Pinpoint the cell where the given text exists, returning its [x, y] midpoint coordinate. 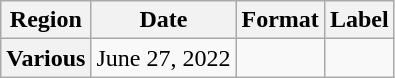
Date [164, 20]
Various [46, 58]
June 27, 2022 [164, 58]
Label [359, 20]
Format [280, 20]
Region [46, 20]
